Extract the [x, y] coordinate from the center of the cell holding the provided text.  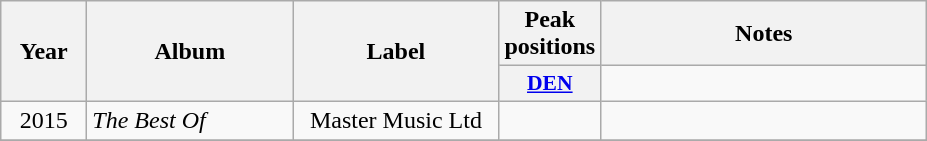
Label [396, 52]
Year [44, 52]
Album [190, 52]
Notes [764, 34]
2015 [44, 120]
Master Music Ltd [396, 120]
Peak positions [550, 34]
DEN [550, 84]
The Best Of [190, 120]
